Extract the (X, Y) coordinate from the center of the cell holding the provided text.  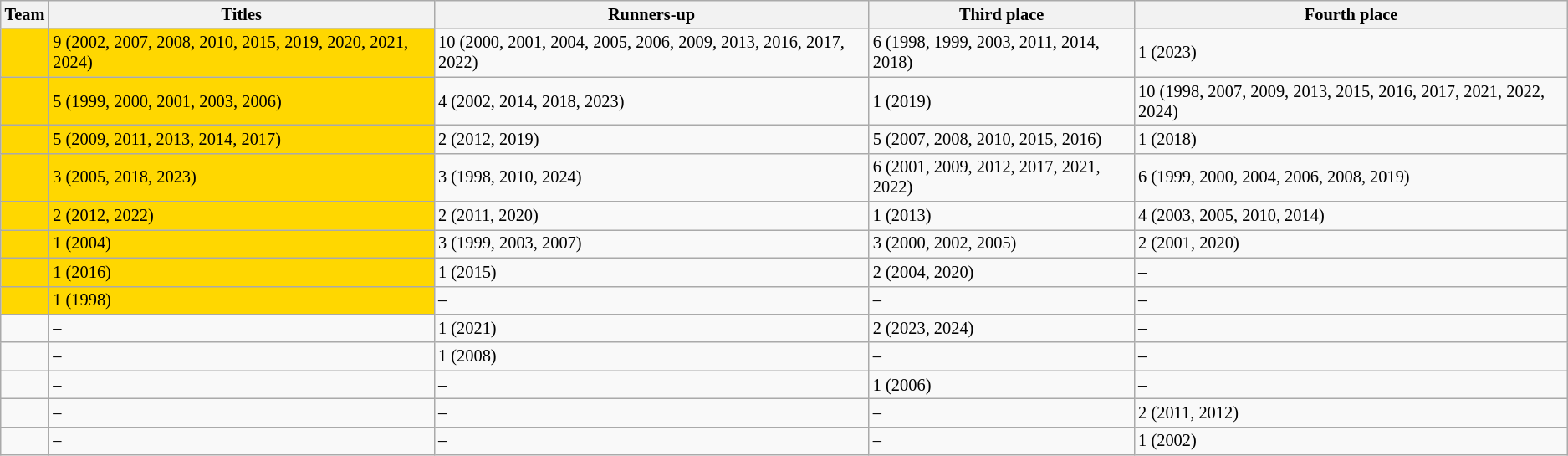
10 (2000, 2001, 2004, 2005, 2006, 2009, 2013, 2016, 2017, 2022) (651, 53)
1 (2021) (651, 328)
6 (1999, 2000, 2004, 2006, 2008, 2019) (1351, 177)
4 (2002, 2014, 2018, 2023) (651, 101)
1 (1998) (241, 300)
1 (2019) (1002, 101)
5 (2007, 2008, 2010, 2015, 2016) (1002, 139)
1 (2006) (1002, 385)
2 (2001, 2020) (1351, 243)
5 (1999, 2000, 2001, 2003, 2006) (241, 101)
2 (2023, 2024) (1002, 328)
3 (2000, 2002, 2005) (1002, 243)
6 (1998, 1999, 2003, 2011, 2014, 2018) (1002, 53)
1 (2002) (1351, 441)
2 (2011, 2020) (651, 216)
2 (2012, 2019) (651, 139)
4 (2003, 2005, 2010, 2014) (1351, 216)
2 (2011, 2012) (1351, 412)
Fourth place (1351, 14)
1 (2016) (241, 272)
1 (2008) (651, 356)
3 (1998, 2010, 2024) (651, 177)
5 (2009, 2011, 2013, 2014, 2017) (241, 139)
2 (2012, 2022) (241, 216)
2 (2004, 2020) (1002, 272)
Team (25, 14)
3 (2005, 2018, 2023) (241, 177)
9 (2002, 2007, 2008, 2010, 2015, 2019, 2020, 2021, 2024) (241, 53)
Titles (241, 14)
1 (2013) (1002, 216)
Third place (1002, 14)
Runners-up (651, 14)
6 (2001, 2009, 2012, 2017, 2021, 2022) (1002, 177)
3 (1999, 2003, 2007) (651, 243)
1 (2015) (651, 272)
1 (2023) (1351, 53)
1 (2018) (1351, 139)
10 (1998, 2007, 2009, 2013, 2015, 2016, 2017, 2021, 2022, 2024) (1351, 101)
1 (2004) (241, 243)
